Locate the cell with the specified text and output its (x, y) center coordinate. 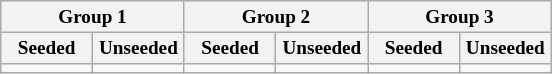
Group 1 (92, 17)
Group 3 (460, 17)
Group 2 (276, 17)
